Find where the given text appears and provide that cell's center as (x, y) coordinate. 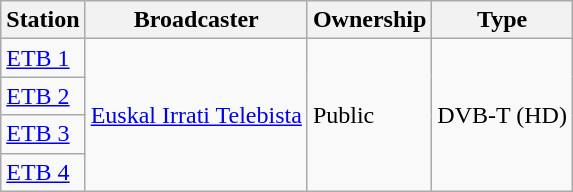
ETB 3 (43, 134)
Station (43, 20)
Public (369, 115)
Euskal Irrati Telebista (196, 115)
DVB-T (HD) (502, 115)
ETB 2 (43, 96)
ETB 4 (43, 172)
Type (502, 20)
Broadcaster (196, 20)
Ownership (369, 20)
ETB 1 (43, 58)
